Search for the cell housing the specified text and yield its (X, Y) center coordinate. 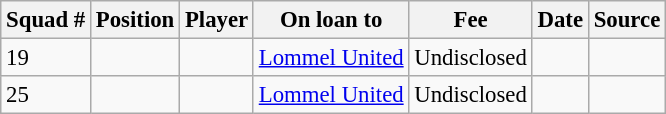
19 (46, 58)
25 (46, 95)
Fee (470, 20)
Source (626, 20)
Position (136, 20)
Player (217, 20)
Date (560, 20)
On loan to (330, 20)
Squad # (46, 20)
